From the cell containing the given text, extract its center point as (X, Y) coordinate. 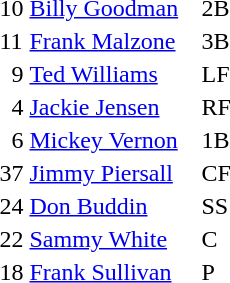
Don Buddin (112, 206)
Mickey Vernon (112, 140)
Frank Malzone (112, 41)
Ted Williams (112, 74)
Jackie Jensen (112, 107)
Sammy White (112, 239)
Jimmy Piersall (112, 173)
